Find where the given text appears and provide that cell's center as (x, y) coordinate. 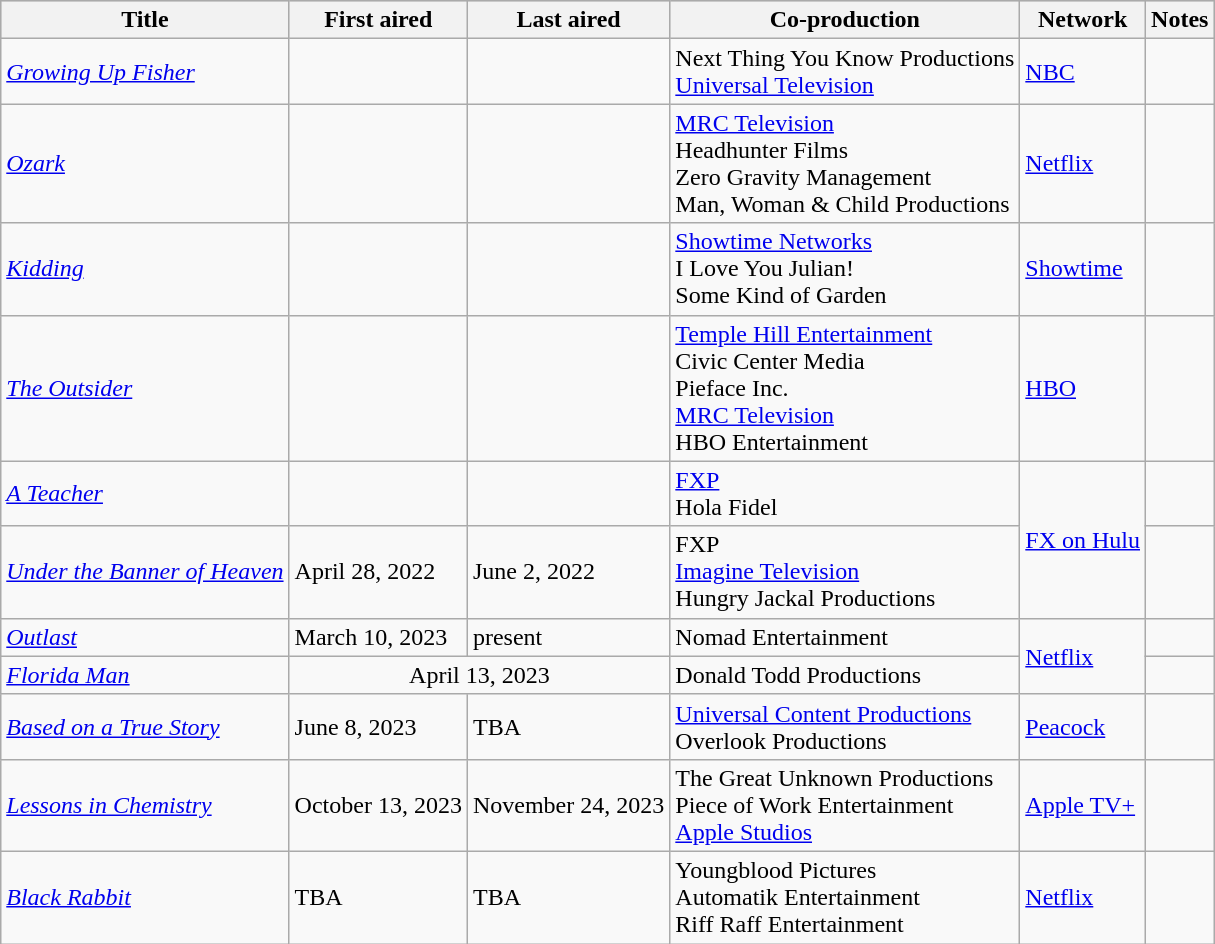
Showtime (1083, 269)
First aired (378, 20)
Black Rabbit (145, 897)
FX on Hulu (1083, 540)
The Outsider (145, 388)
Next Thing You Know ProductionsUniversal Television (845, 72)
Under the Banner of Heaven (145, 572)
April 13, 2023 (480, 675)
March 10, 2023 (378, 637)
Based on a True Story (145, 726)
Lessons in Chemistry (145, 805)
Title (145, 20)
June 8, 2023 (378, 726)
MRC TelevisionHeadhunter FilmsZero Gravity ManagementMan, Woman & Child Productions (845, 164)
FXPHola Fidel (845, 494)
June 2, 2022 (568, 572)
October 13, 2023 (378, 805)
Donald Todd Productions (845, 675)
Peacock (1083, 726)
The Great Unknown ProductionsPiece of Work EntertainmentApple Studios (845, 805)
Co-production (845, 20)
Youngblood PicturesAutomatik EntertainmentRiff Raff Entertainment (845, 897)
April 28, 2022 (378, 572)
Temple Hill EntertainmentCivic Center MediaPieface Inc.MRC TelevisionHBO Entertainment (845, 388)
Showtime NetworksI Love You Julian!Some Kind of Garden (845, 269)
November 24, 2023 (568, 805)
Florida Man (145, 675)
Outlast (145, 637)
FXPImagine TelevisionHungry Jackal Productions (845, 572)
Last aired (568, 20)
NBC (1083, 72)
Kidding (145, 269)
Growing Up Fisher (145, 72)
HBO (1083, 388)
Apple TV+ (1083, 805)
Ozark (145, 164)
A Teacher (145, 494)
Universal Content ProductionsOverlook Productions (845, 726)
Network (1083, 20)
Notes (1180, 20)
present (568, 637)
Nomad Entertainment (845, 637)
